Locate the cell with the specified text and output its [X, Y] center coordinate. 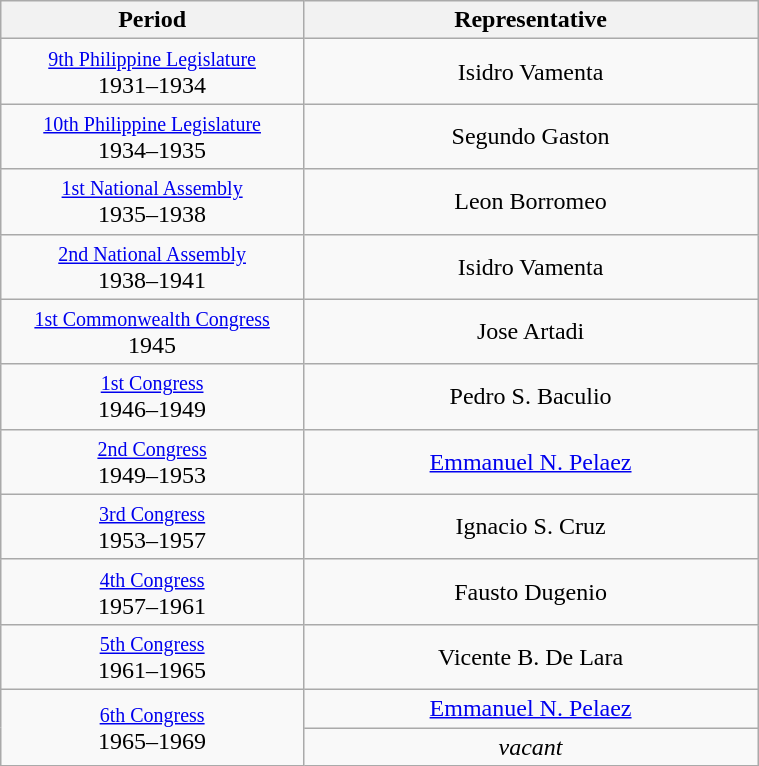
Leon Borromeo [530, 202]
Pedro S. Baculio [530, 396]
Fausto Dugenio [530, 592]
Ignacio S. Cruz [530, 526]
3rd Congress1953–1957 [152, 526]
2nd National Assembly1938–1941 [152, 266]
2nd Congress1949–1953 [152, 462]
5th Congress1961–1965 [152, 656]
1st National Assembly1935–1938 [152, 202]
1st Commonwealth Congress1945 [152, 332]
Segundo Gaston [530, 136]
1st Congress1946–1949 [152, 396]
10th Philippine Legislature1934–1935 [152, 136]
9th Philippine Legislature1931–1934 [152, 72]
Jose Artadi [530, 332]
4th Congress1957–1961 [152, 592]
Period [152, 20]
6th Congress1965–1969 [152, 727]
vacant [530, 747]
Vicente B. De Lara [530, 656]
Representative [530, 20]
